Determine the [x, y] coordinate at the center of the cell enclosing the given text.  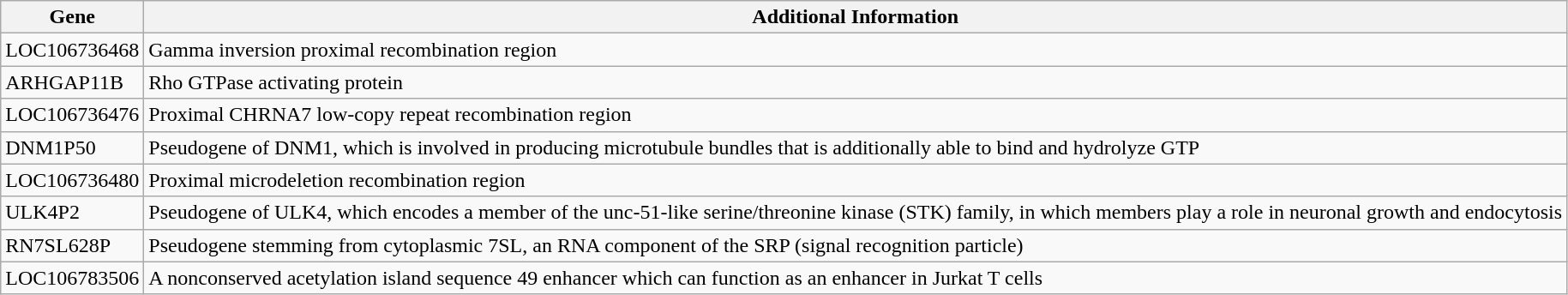
Rho GTPase activating protein [856, 82]
RN7SL628P [72, 245]
Gene [72, 17]
LOC106736476 [72, 115]
Proximal microdeletion recombination region [856, 180]
LOC106736480 [72, 180]
A nonconserved acetylation island sequence 49 enhancer which can function as an enhancer in Jurkat T cells [856, 278]
DNM1P50 [72, 147]
LOC106783506 [72, 278]
Additional Information [856, 17]
Pseudogene of DNM1, which is involved in producing microtubule bundles that is additionally able to bind and hydrolyze GTP [856, 147]
LOC106736468 [72, 50]
ARHGAP11B [72, 82]
Proximal CHRNA7 low-copy repeat recombination region [856, 115]
Gamma inversion proximal recombination region [856, 50]
Pseudogene stemming from cytoplasmic 7SL, an RNA component of the SRP (signal recognition particle) [856, 245]
ULK4P2 [72, 213]
